Identify which cell holds the provided text, then report its (X, Y) central coordinate. 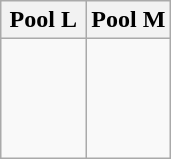
Pool L (44, 20)
Pool M (128, 20)
